Scan for the cell matching the given text and deliver its (X, Y) coordinate at center. 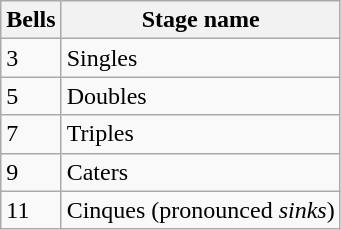
Caters (200, 172)
5 (31, 96)
Doubles (200, 96)
Bells (31, 20)
11 (31, 210)
9 (31, 172)
Stage name (200, 20)
Singles (200, 58)
3 (31, 58)
Triples (200, 134)
Cinques (pronounced sinks) (200, 210)
7 (31, 134)
